Capture the cell that displays the provided text and extract its [x, y] central coordinate. 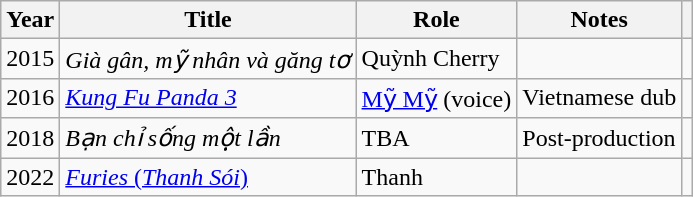
2015 [30, 59]
Bạn chỉ sống một lần [208, 138]
Title [208, 20]
Furies (Thanh Sói) [208, 177]
Notes [600, 20]
Thanh [436, 177]
Role [436, 20]
2022 [30, 177]
Kung Fu Panda 3 [208, 98]
2016 [30, 98]
Già gân, mỹ nhân và găng tơ [208, 59]
Vietnamese dub [600, 98]
Quỳnh Cherry [436, 59]
2018 [30, 138]
Post-production [600, 138]
Mỹ Mỹ (voice) [436, 98]
Year [30, 20]
TBA [436, 138]
